Output the (X, Y) coordinate of the center of the cell containing the given text.  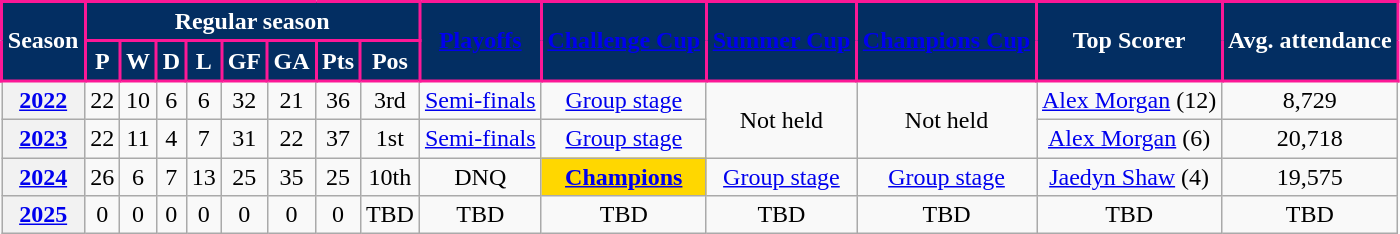
Top Scorer (1128, 42)
Champions Cup (947, 42)
DNQ (480, 177)
31 (244, 138)
2025 (44, 215)
Playoffs (480, 42)
D (171, 61)
20,718 (1310, 138)
2024 (44, 177)
8,729 (1310, 100)
21 (292, 100)
Season (44, 42)
Regular season (252, 22)
10 (138, 100)
2023 (44, 138)
37 (338, 138)
35 (292, 177)
13 (204, 177)
1st (390, 138)
Pts (338, 61)
10th (390, 177)
Pos (390, 61)
26 (102, 177)
GF (244, 61)
Champions (624, 177)
4 (171, 138)
Jaedyn Shaw (4) (1128, 177)
11 (138, 138)
W (138, 61)
L (204, 61)
P (102, 61)
Challenge Cup (624, 42)
Summer Cup (781, 42)
32 (244, 100)
19,575 (1310, 177)
2022 (44, 100)
3rd (390, 100)
GA (292, 61)
Alex Morgan (12) (1128, 100)
Avg. attendance (1310, 42)
36 (338, 100)
Alex Morgan (6) (1128, 138)
